Search for the cell housing the specified text and yield its (X, Y) center coordinate. 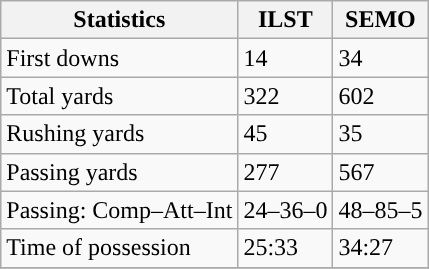
SEMO (380, 20)
322 (286, 96)
48–85–5 (380, 210)
602 (380, 96)
277 (286, 172)
35 (380, 134)
Total yards (120, 96)
Rushing yards (120, 134)
24–36–0 (286, 210)
45 (286, 134)
34:27 (380, 248)
ILST (286, 20)
Time of possession (120, 248)
Statistics (120, 20)
25:33 (286, 248)
Passing: Comp–Att–Int (120, 210)
First downs (120, 58)
Passing yards (120, 172)
34 (380, 58)
567 (380, 172)
14 (286, 58)
